Return the [x, y] coordinate for the center point of the cell that contains the specified text.  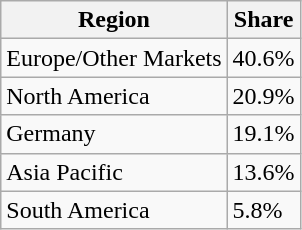
13.6% [264, 172]
North America [114, 96]
40.6% [264, 58]
19.1% [264, 134]
5.8% [264, 210]
Germany [114, 134]
South America [114, 210]
Europe/Other Markets [114, 58]
Share [264, 20]
Asia Pacific [114, 172]
20.9% [264, 96]
Region [114, 20]
